Identify which cell holds the provided text, then report its (x, y) central coordinate. 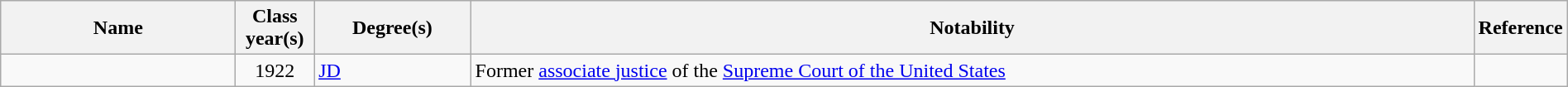
Class year(s) (275, 28)
Notability (973, 28)
Name (118, 28)
Degree(s) (392, 28)
1922 (275, 70)
Former associate justice of the Supreme Court of the United States (973, 70)
Reference (1520, 28)
JD (392, 70)
